Pinpoint the cell where the given text exists, returning its [X, Y] midpoint coordinate. 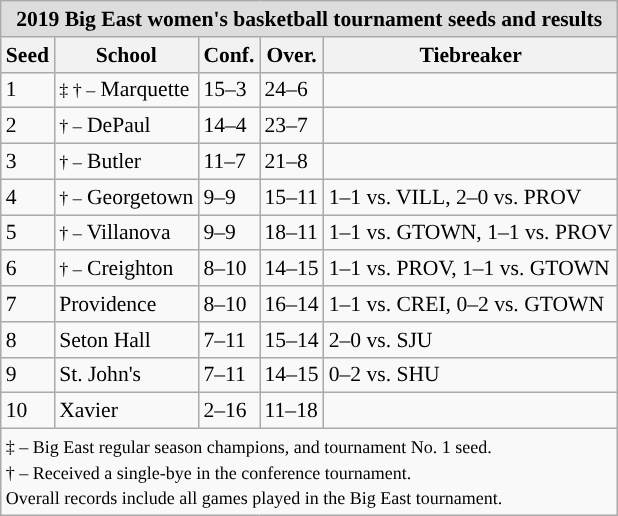
24–6 [292, 90]
School [126, 55]
14–4 [228, 126]
Seed [28, 55]
18–11 [292, 233]
11–7 [228, 162]
2–16 [228, 411]
15–11 [292, 197]
0–2 vs. SHU [471, 375]
11–18 [292, 411]
9 [28, 375]
Seton Hall [126, 340]
Tiebreaker [471, 55]
3 [28, 162]
‡ † – Marquette [126, 90]
1–1 vs. VILL, 2–0 vs. PROV [471, 197]
21–8 [292, 162]
7 [28, 304]
15–3 [228, 90]
St. John's [126, 375]
† – DePaul [126, 126]
Over. [292, 55]
23–7 [292, 126]
1–1 vs. PROV, 1–1 vs. GTOWN [471, 269]
Providence [126, 304]
5 [28, 233]
10 [28, 411]
6 [28, 269]
2 [28, 126]
1 [28, 90]
† – Creighton [126, 269]
16–14 [292, 304]
8 [28, 340]
† – Butler [126, 162]
4 [28, 197]
Xavier [126, 411]
1–1 vs. GTOWN, 1–1 vs. PROV [471, 233]
2–0 vs. SJU [471, 340]
1–1 vs. CREI, 0–2 vs. GTOWN [471, 304]
† – Villanova [126, 233]
15–14 [292, 340]
2019 Big East women's basketball tournament seeds and results [310, 19]
† – Georgetown [126, 197]
Conf. [228, 55]
